Output the (X, Y) coordinate of the center of the cell containing the given text.  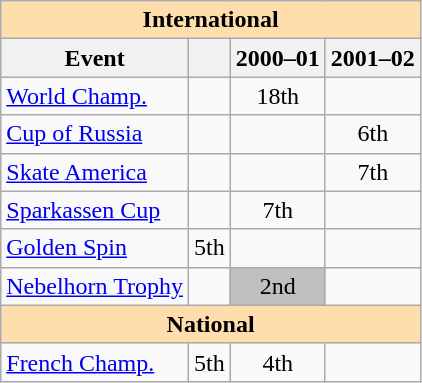
Cup of Russia (95, 134)
4th (278, 362)
18th (278, 96)
National (211, 324)
Event (95, 58)
International (211, 20)
World Champ. (95, 96)
Golden Spin (95, 248)
6th (372, 134)
Skate America (95, 172)
2000–01 (278, 58)
Sparkassen Cup (95, 210)
2nd (278, 286)
Nebelhorn Trophy (95, 286)
French Champ. (95, 362)
2001–02 (372, 58)
